Detect which cell encompasses the target text, then output its (X, Y) center coordinate. 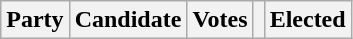
Elected (308, 20)
Party (35, 20)
Candidate (128, 20)
Votes (220, 20)
